Return [X, Y] of the center of cell containing provided text 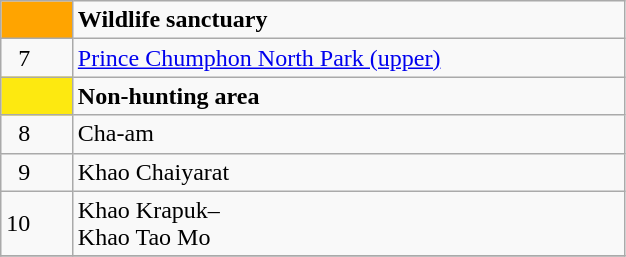
9 [37, 172]
Non-hunting area [348, 96]
Wildlife sanctuary [348, 20]
Prince Chumphon North Park (upper) [348, 58]
Khao Krapuk–Khao Tao Mo [348, 224]
10 [37, 224]
Khao Chaiyarat [348, 172]
Cha-am [348, 134]
8 [37, 134]
7 [37, 58]
